Pinpoint the cell where the given text exists, returning its (x, y) midpoint coordinate. 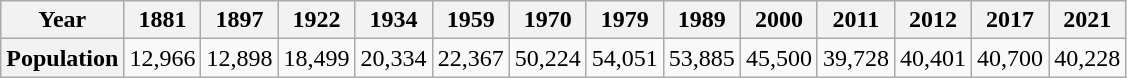
1934 (394, 20)
1881 (162, 20)
54,051 (624, 58)
2000 (778, 20)
22,367 (470, 58)
40,700 (1010, 58)
1922 (316, 20)
2017 (1010, 20)
12,898 (240, 58)
1959 (470, 20)
2012 (932, 20)
39,728 (856, 58)
20,334 (394, 58)
12,966 (162, 58)
40,401 (932, 58)
2021 (1088, 20)
1979 (624, 20)
45,500 (778, 58)
Year (62, 20)
53,885 (702, 58)
40,228 (1088, 58)
1970 (548, 20)
50,224 (548, 58)
2011 (856, 20)
18,499 (316, 58)
Population (62, 58)
1897 (240, 20)
1989 (702, 20)
